Find where the given text appears and provide that cell's center as [x, y] coordinate. 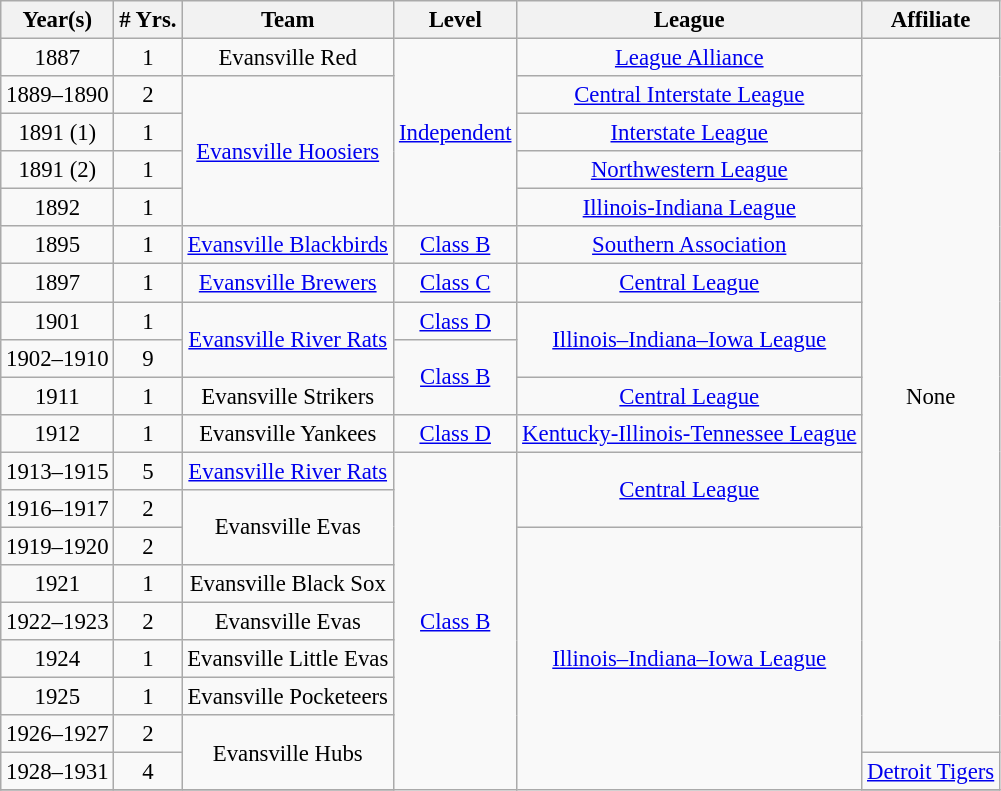
Affiliate [931, 20]
1912 [58, 433]
Central Interstate League [690, 95]
1916–1917 [58, 509]
Level [456, 20]
1902–1910 [58, 358]
Evansville Black Sox [288, 584]
Year(s) [58, 20]
# Yrs. [148, 20]
Evansville Little Evas [288, 659]
1925 [58, 697]
1913–1915 [58, 471]
1922–1923 [58, 621]
Evansville Pocketeers [288, 697]
Interstate League [690, 133]
1895 [58, 245]
1892 [58, 208]
1921 [58, 584]
Evansville Brewers [288, 283]
4 [148, 772]
Evansville Hoosiers [288, 151]
Evansville Yankees [288, 433]
1887 [58, 58]
Detroit Tigers [931, 772]
1911 [58, 396]
Team [288, 20]
Evansville Red [288, 58]
1926–1927 [58, 734]
1889–1890 [58, 95]
Southern Association [690, 245]
5 [148, 471]
9 [148, 358]
League [690, 20]
Evansville Strikers [288, 396]
Class C [456, 283]
1897 [58, 283]
League Alliance [690, 58]
1924 [58, 659]
1928–1931 [58, 772]
1891 (1) [58, 133]
1919–1920 [58, 546]
Evansville Blackbirds [288, 245]
1901 [58, 321]
Illinois-Indiana League [690, 208]
Evansville Hubs [288, 752]
Independent [456, 133]
Kentucky-Illinois-Tennessee League [690, 433]
None [931, 396]
1891 (2) [58, 170]
Northwestern League [690, 170]
